Output the [X, Y] coordinate of the center of the cell containing the given text.  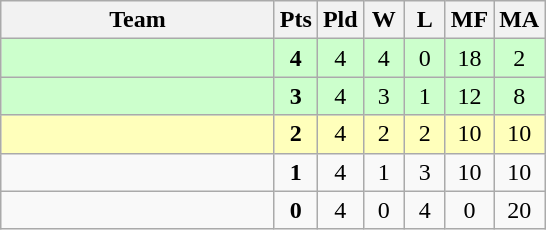
Pts [296, 20]
20 [520, 210]
MA [520, 20]
Team [138, 20]
12 [469, 96]
L [424, 20]
18 [469, 58]
8 [520, 96]
W [384, 20]
Pld [340, 20]
MF [469, 20]
